Provide the [x, y] coordinate of the cell's center where the given text is located.  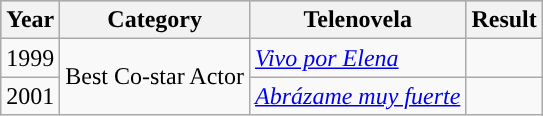
Best Co-star Actor [155, 77]
Vivo por Elena [358, 58]
Telenovela [358, 20]
1999 [30, 58]
Category [155, 20]
Abrázame muy fuerte [358, 96]
2001 [30, 96]
Year [30, 20]
Result [504, 20]
